Find where the given text appears and provide that cell's center as (X, Y) coordinate. 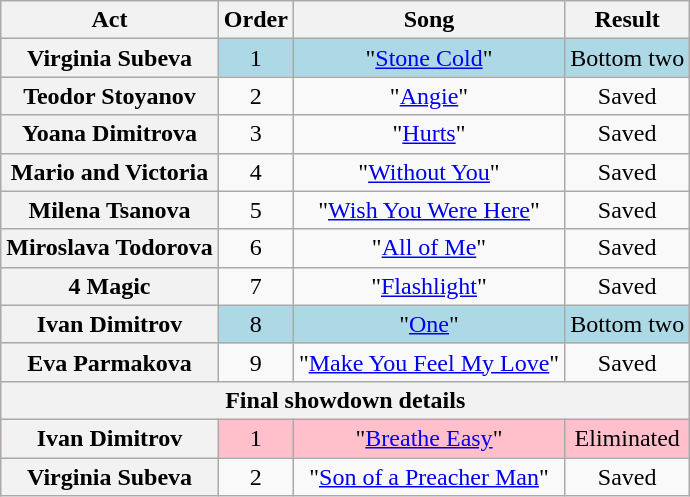
"Make You Feel My Love" (428, 362)
"Flashlight" (428, 286)
Yoana Dimitrova (110, 134)
8 (256, 324)
4 Magic (110, 286)
Miroslava Todorova (110, 248)
7 (256, 286)
6 (256, 248)
Milena Tsanova (110, 210)
Mario and Victoria (110, 172)
"Son of a Preacher Man" (428, 477)
9 (256, 362)
Result (628, 20)
"Stone Cold" (428, 58)
"One" (428, 324)
Act (110, 20)
"Hurts" (428, 134)
Order (256, 20)
Eva Parmakova (110, 362)
3 (256, 134)
"Breathe Easy" (428, 438)
"Angie" (428, 96)
Final showdown details (346, 400)
Teodor Stoyanov (110, 96)
"All of Me" (428, 248)
"Without You" (428, 172)
4 (256, 172)
Song (428, 20)
"Wish You Were Here" (428, 210)
5 (256, 210)
Eliminated (628, 438)
